From the cell containing the given text, extract its center point as [x, y] coordinate. 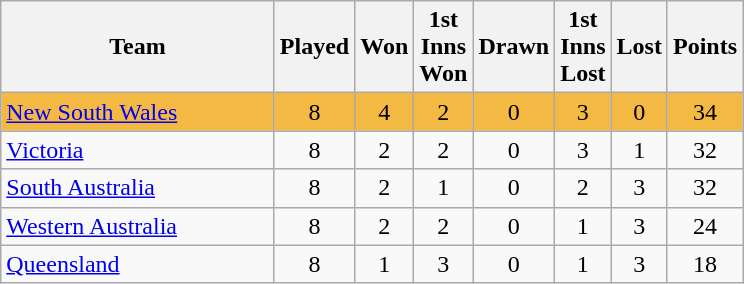
New South Wales [138, 112]
Western Australia [138, 226]
Won [384, 47]
Drawn [514, 47]
Team [138, 47]
1st Inns Lost [583, 47]
24 [704, 226]
18 [704, 264]
34 [704, 112]
Victoria [138, 150]
4 [384, 112]
South Australia [138, 188]
Queensland [138, 264]
Lost [639, 47]
Played [314, 47]
1st Inns Won [444, 47]
Points [704, 47]
